Provide the (x, y) coordinate of the cell's center where the given text is located.  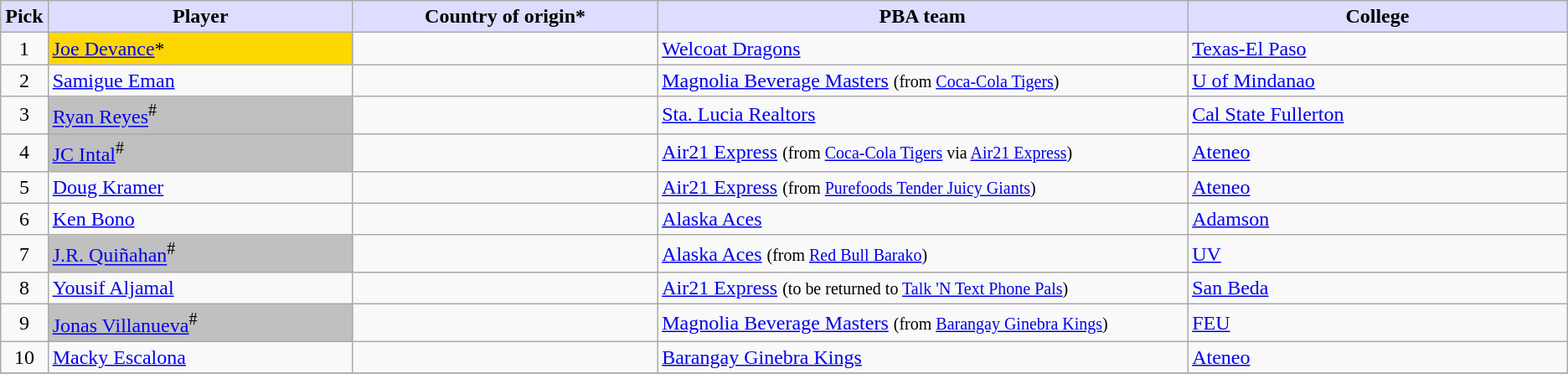
Cal State Fullerton (1378, 116)
U of Mindanao (1378, 81)
Ryan Reyes# (200, 116)
Texas-El Paso (1378, 49)
Yousif Aljamal (200, 288)
Welcoat Dragons (923, 49)
Air21 Express (from Purefoods Tender Juicy Giants) (923, 187)
Ken Bono (200, 219)
Barangay Ginebra Kings (923, 357)
Sta. Lucia Realtors (923, 116)
Jonas Villanueva# (200, 324)
10 (24, 357)
Pick (24, 17)
Doug Kramer (200, 187)
Alaska Aces (923, 219)
2 (24, 81)
5 (24, 187)
San Beda (1378, 288)
Joe Devance* (200, 49)
Adamson (1378, 219)
4 (24, 153)
College (1378, 17)
1 (24, 49)
PBA team (923, 17)
UV (1378, 253)
9 (24, 324)
J.R. Quiñahan# (200, 253)
Country of origin* (504, 17)
Samigue Eman (200, 81)
Magnolia Beverage Masters (from Barangay Ginebra Kings) (923, 324)
FEU (1378, 324)
JC Intal# (200, 153)
Alaska Aces (from Red Bull Barako) (923, 253)
Macky Escalona (200, 357)
6 (24, 219)
8 (24, 288)
7 (24, 253)
Player (200, 17)
Air21 Express (from Coca-Cola Tigers via Air21 Express) (923, 153)
3 (24, 116)
Magnolia Beverage Masters (from Coca-Cola Tigers) (923, 81)
Air21 Express (to be returned to Talk 'N Text Phone Pals) (923, 288)
